Detect which cell encompasses the target text, then output its [X, Y] center coordinate. 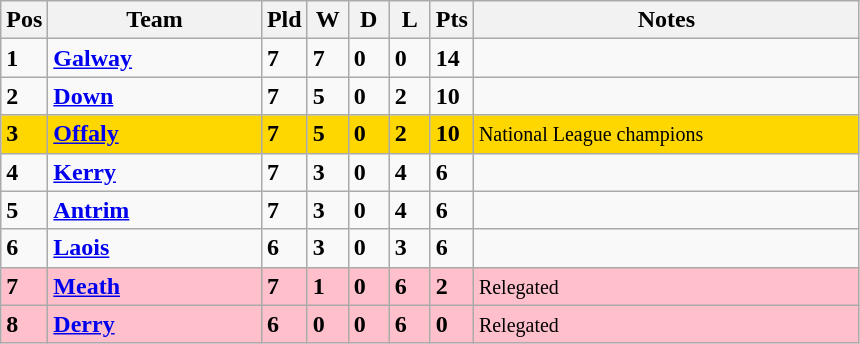
W [328, 20]
National League champions [666, 134]
Notes [666, 20]
Laois [155, 248]
D [368, 20]
Pts [452, 20]
Meath [155, 286]
14 [452, 58]
Offaly [155, 134]
8 [24, 324]
Team [155, 20]
Antrim [155, 210]
Derry [155, 324]
Kerry [155, 172]
Pos [24, 20]
L [410, 20]
Pld [284, 20]
Down [155, 96]
Galway [155, 58]
